For the text-containing cell, return its midpoint in (X, Y) coordinate format. 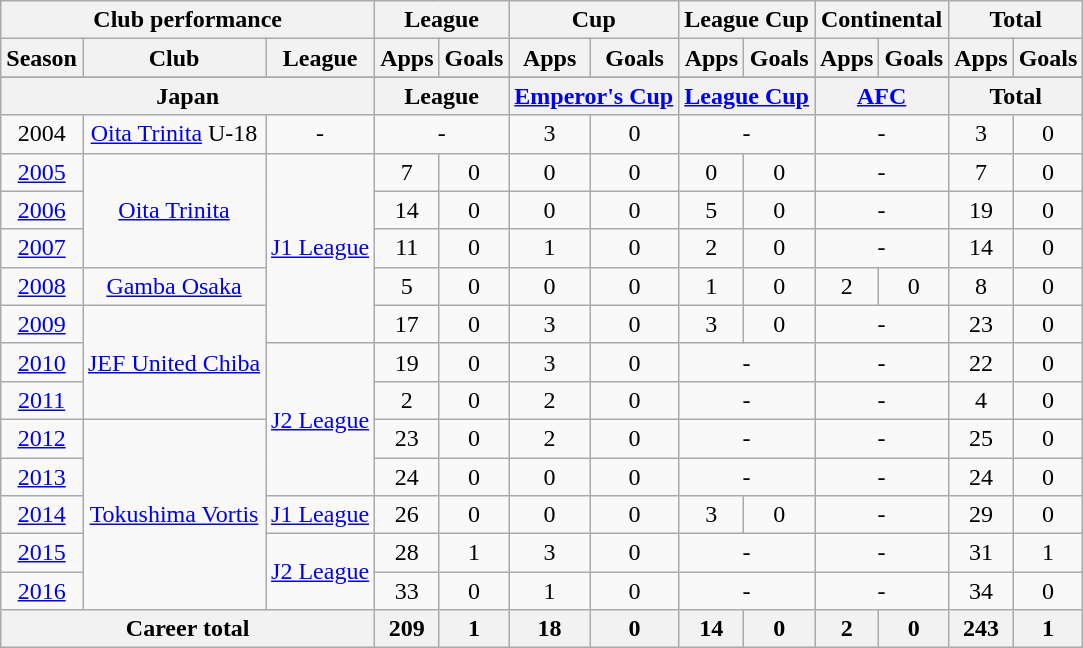
2009 (42, 324)
2006 (42, 210)
2004 (42, 134)
4 (981, 400)
Cup (594, 20)
31 (981, 553)
29 (981, 515)
Gamba Osaka (174, 286)
Emperor's Cup (594, 96)
AFC (881, 96)
2012 (42, 438)
Career total (188, 629)
Club performance (188, 20)
18 (550, 629)
Tokushima Vortis (174, 514)
Japan (188, 96)
2005 (42, 172)
2007 (42, 248)
Continental (881, 20)
2010 (42, 362)
2016 (42, 591)
2014 (42, 515)
17 (407, 324)
Season (42, 58)
2008 (42, 286)
Club (174, 58)
Oita Trinita (174, 210)
243 (981, 629)
Oita Trinita U-18 (174, 134)
26 (407, 515)
34 (981, 591)
2015 (42, 553)
209 (407, 629)
8 (981, 286)
2011 (42, 400)
2013 (42, 477)
JEF United Chiba (174, 362)
28 (407, 553)
22 (981, 362)
33 (407, 591)
25 (981, 438)
11 (407, 248)
